Provide the [x, y] coordinate of the cell's center where the given text is located.  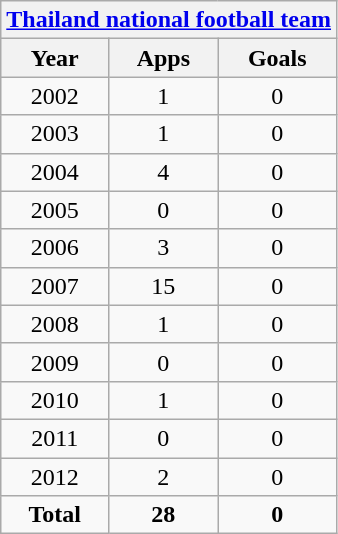
2005 [55, 210]
2006 [55, 248]
2004 [55, 172]
2011 [55, 438]
28 [164, 515]
2007 [55, 286]
2 [164, 477]
Goals [277, 58]
2003 [55, 134]
3 [164, 248]
2012 [55, 477]
2010 [55, 400]
2009 [55, 362]
Apps [164, 58]
15 [164, 286]
Year [55, 58]
2002 [55, 96]
4 [164, 172]
Thailand national football team [169, 20]
Total [55, 515]
2008 [55, 324]
